Output the (X, Y) coordinate of the center of the cell containing the given text.  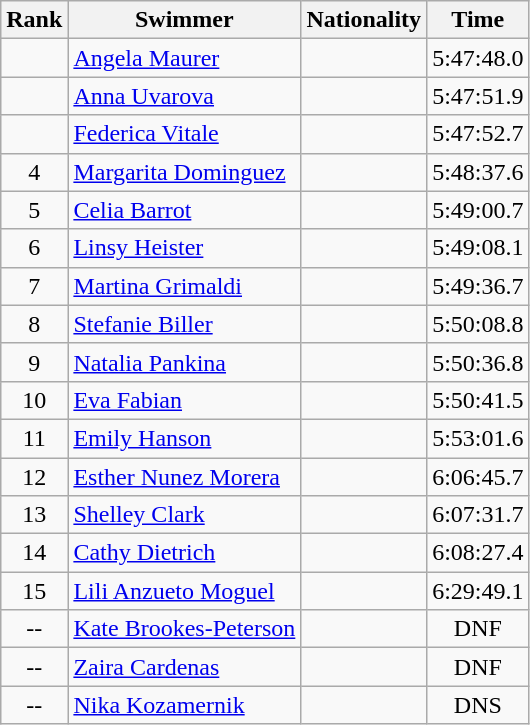
Kate Brookes-Peterson (184, 629)
5:50:36.8 (478, 362)
13 (34, 515)
5 (34, 210)
6 (34, 248)
14 (34, 553)
Rank (34, 20)
5:49:00.7 (478, 210)
12 (34, 477)
Natalia Pankina (184, 362)
10 (34, 400)
6:08:27.4 (478, 553)
Eva Fabian (184, 400)
6:29:49.1 (478, 591)
6:07:31.7 (478, 515)
Nationality (364, 20)
5:47:52.7 (478, 134)
Anna Uvarova (184, 96)
Linsy Heister (184, 248)
9 (34, 362)
Stefanie Biller (184, 324)
5:50:41.5 (478, 400)
DNS (478, 705)
5:49:08.1 (478, 248)
Martina Grimaldi (184, 286)
8 (34, 324)
6:06:45.7 (478, 477)
4 (34, 172)
Swimmer (184, 20)
Nika Kozamernik (184, 705)
5:53:01.6 (478, 438)
7 (34, 286)
Lili Anzueto Moguel (184, 591)
15 (34, 591)
5:47:51.9 (478, 96)
Shelley Clark (184, 515)
5:49:36.7 (478, 286)
Angela Maurer (184, 58)
Time (478, 20)
Margarita Dominguez (184, 172)
Esther Nunez Morera (184, 477)
11 (34, 438)
Federica Vitale (184, 134)
Emily Hanson (184, 438)
Celia Barrot (184, 210)
Zaira Cardenas (184, 667)
5:48:37.6 (478, 172)
5:50:08.8 (478, 324)
Cathy Dietrich (184, 553)
5:47:48.0 (478, 58)
